Provide the [X, Y] coordinate of the cell's center where the given text is located.  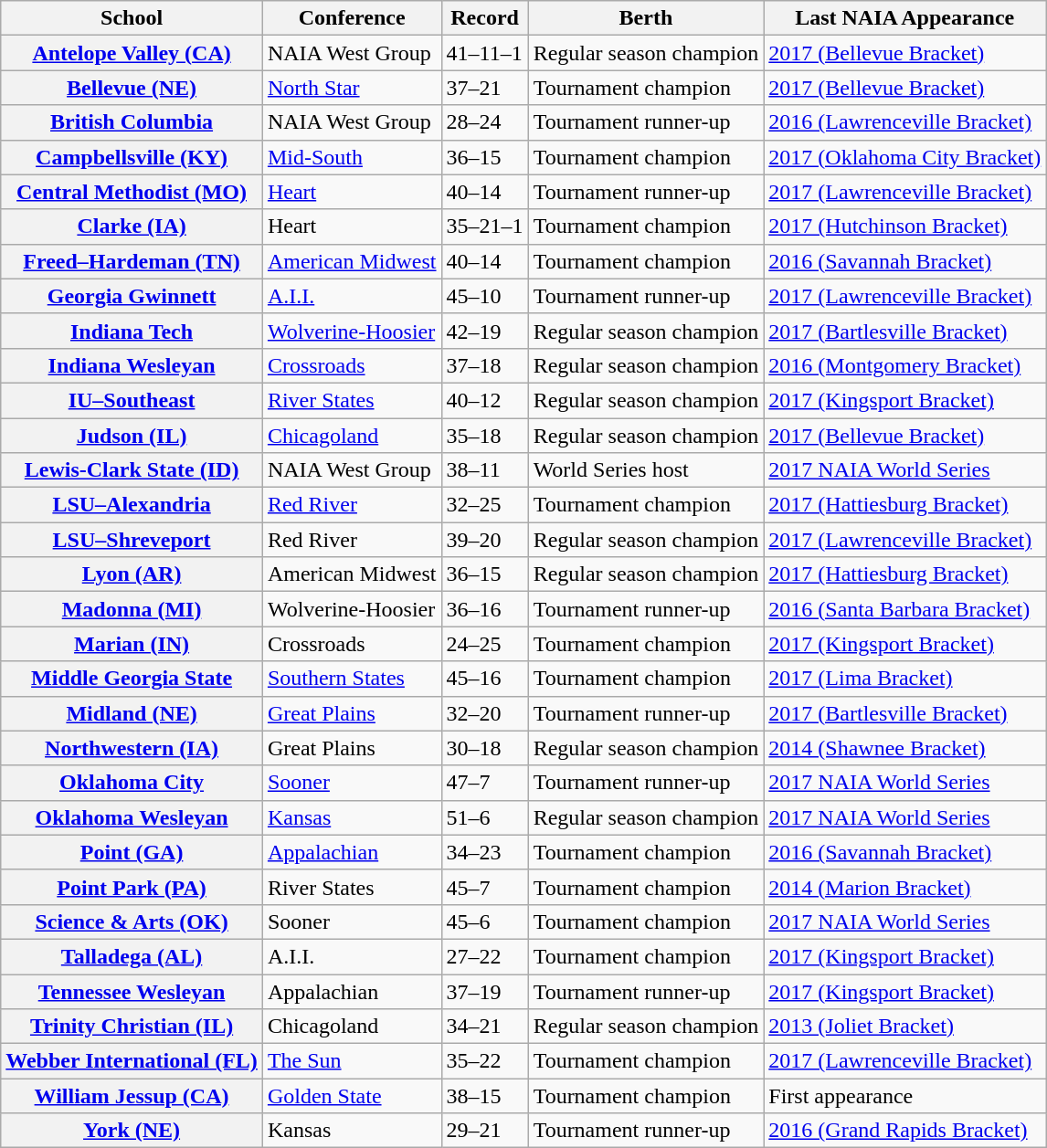
Madonna (MI) [132, 609]
IU–Southeast [132, 400]
Trinity Christian (IL) [132, 1027]
Central Methodist (MO) [132, 192]
35–18 [484, 436]
Marian (IN) [132, 644]
41–11–1 [484, 53]
34–21 [484, 1027]
2017 (Lima Bracket) [904, 679]
37–19 [484, 991]
Golden State [352, 1096]
2014 (Shawnee Bracket) [904, 748]
Bellevue (NE) [132, 88]
Oklahoma Wesleyan [132, 817]
37–21 [484, 88]
2016 (Grand Rapids Bracket) [904, 1131]
Clarke (IA) [132, 226]
30–18 [484, 748]
51–6 [484, 817]
Lyon (AR) [132, 574]
Tennessee Wesleyan [132, 991]
35–21–1 [484, 226]
Conference [352, 18]
2016 (Lawrenceville Bracket) [904, 122]
32–25 [484, 505]
40–12 [484, 400]
Campbellsville (KY) [132, 157]
Antelope Valley (CA) [132, 53]
Indiana Wesleyan [132, 365]
36–16 [484, 609]
2016 (Montgomery Bracket) [904, 365]
Georgia Gwinnett [132, 296]
Judson (IL) [132, 436]
2017 (Oklahoma City Bracket) [904, 157]
2014 (Marion Bracket) [904, 887]
45–7 [484, 887]
32–20 [484, 713]
Oklahoma City [132, 783]
39–20 [484, 540]
Point Park (PA) [132, 887]
Last NAIA Appearance [904, 18]
Northwestern (IA) [132, 748]
York (NE) [132, 1131]
2013 (Joliet Bracket) [904, 1027]
34–23 [484, 852]
Science & Arts (OK) [132, 922]
Webber International (FL) [132, 1061]
World Series host [646, 470]
North Star [352, 88]
45–6 [484, 922]
38–15 [484, 1096]
Mid-South [352, 157]
First appearance [904, 1096]
School [132, 18]
Indiana Tech [132, 331]
27–22 [484, 956]
Berth [646, 18]
Talladega (AL) [132, 956]
British Columbia [132, 122]
45–16 [484, 679]
42–19 [484, 331]
45–10 [484, 296]
Southern States [352, 679]
35–22 [484, 1061]
Middle Georgia State [132, 679]
38–11 [484, 470]
2017 (Hutchinson Bracket) [904, 226]
28–24 [484, 122]
Freed–Hardeman (TN) [132, 261]
LSU–Alexandria [132, 505]
The Sun [352, 1061]
Record [484, 18]
47–7 [484, 783]
Lewis-Clark State (ID) [132, 470]
Point (GA) [132, 852]
2016 (Santa Barbara Bracket) [904, 609]
24–25 [484, 644]
29–21 [484, 1131]
William Jessup (CA) [132, 1096]
37–18 [484, 365]
LSU–Shreveport [132, 540]
Midland (NE) [132, 713]
